Pinpoint the cell where the given text exists, returning its [X, Y] midpoint coordinate. 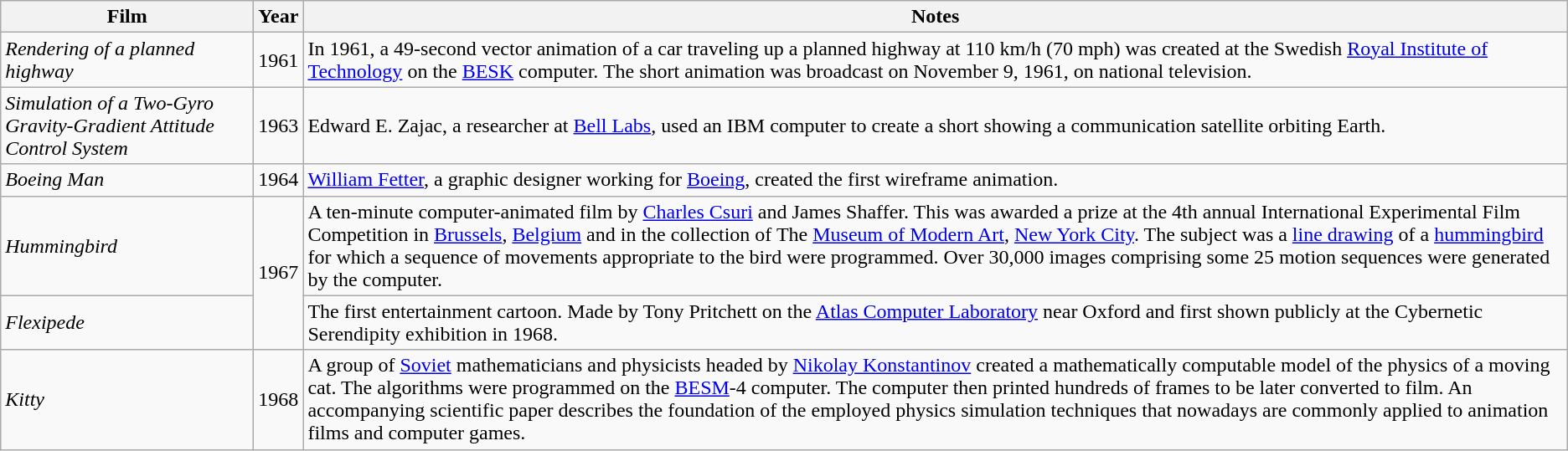
1961 [278, 60]
William Fetter, a graphic designer working for Boeing, created the first wireframe animation. [935, 180]
Simulation of a Two-Gyro Gravity-Gradient Attitude Control System [127, 126]
Hummingbird [127, 246]
Flexipede [127, 323]
1963 [278, 126]
Kitty [127, 400]
Notes [935, 17]
1967 [278, 273]
Edward E. Zajac, a researcher at Bell Labs, used an IBM computer to create a short showing a communication satellite orbiting Earth. [935, 126]
1968 [278, 400]
1964 [278, 180]
Year [278, 17]
Film [127, 17]
Boeing Man [127, 180]
Rendering of a planned highway [127, 60]
